Determine the (X, Y) coordinate at the center of the cell enclosing the given text.  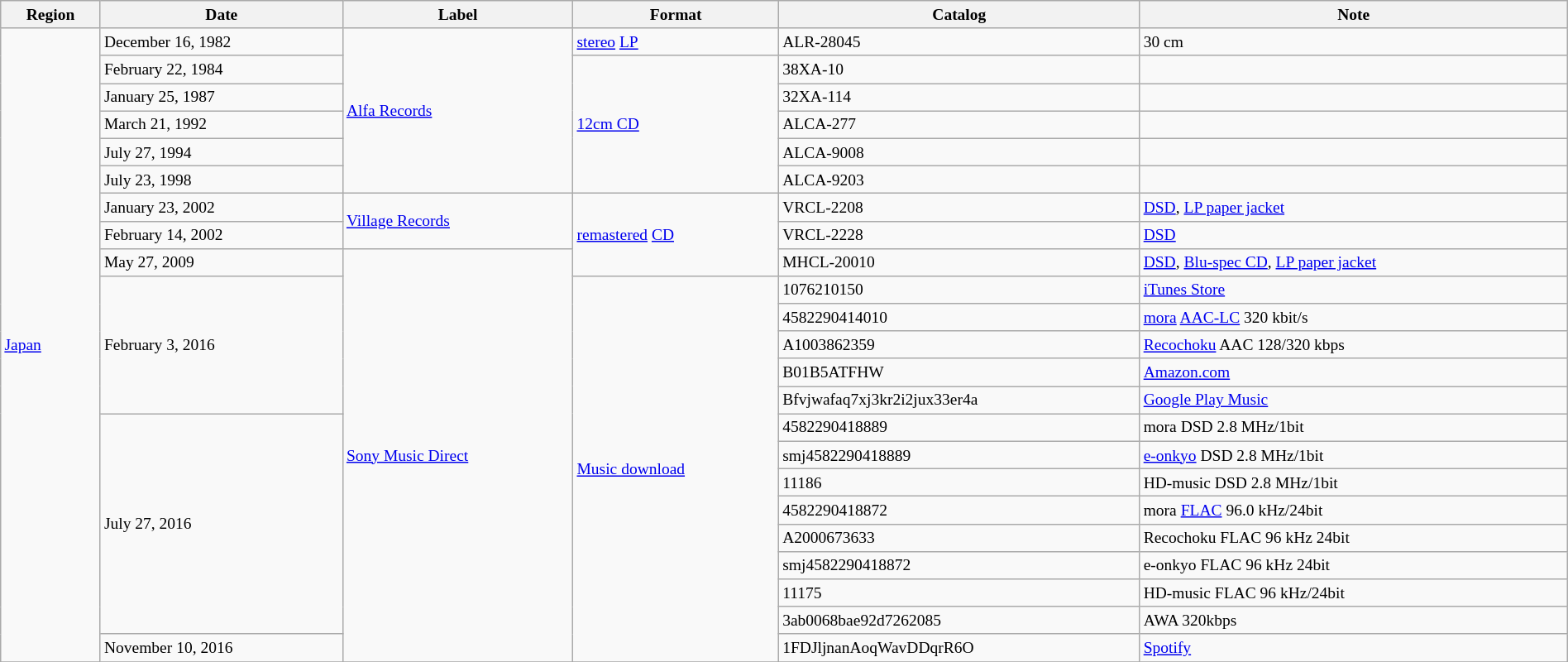
smj4582290418872 (959, 564)
A1003862359 (959, 344)
Music download (676, 469)
July 27, 2016 (222, 524)
November 10, 2016 (222, 647)
remastered CD (676, 235)
DSD, Blu-spec CD, LP paper jacket (1353, 261)
stereo LP (676, 41)
38XA-10 (959, 70)
3ab0068bae92d7262085 (959, 621)
e-onkyo DSD 2.8 MHz/1bit (1353, 455)
Google Play Music (1353, 401)
VRCL-2228 (959, 235)
Village Records (458, 222)
Date (222, 15)
Alfa Records (458, 111)
iTunes Store (1353, 290)
DSD, LP paper jacket (1353, 207)
Catalog (959, 15)
1076210150 (959, 290)
Amazon.com (1353, 372)
HD-music FLAC 96 kHz/24bit (1353, 592)
11175 (959, 592)
4582290414010 (959, 318)
Recochoku FLAC 96 kHz 24bit (1353, 538)
ALCA-9203 (959, 179)
mora FLAC 96.0 kHz/24bit (1353, 510)
smj4582290418889 (959, 455)
December 16, 1982 (222, 41)
4582290418872 (959, 510)
B01B5ATFHW (959, 372)
Spotify (1353, 647)
ALCA-277 (959, 124)
1FDJljnanAoqWavDDqrR6O (959, 647)
4582290418889 (959, 427)
Japan (51, 344)
ALCA-9008 (959, 152)
VRCL-2208 (959, 207)
AWA 320kbps (1353, 621)
e-onkyo FLAC 96 kHz 24bit (1353, 564)
mora AAC-LC 320 kbit/s (1353, 318)
February 3, 2016 (222, 345)
March 21, 1992 (222, 124)
January 23, 2002 (222, 207)
Recochoku AAC 128/320 kbps (1353, 344)
February 22, 1984 (222, 70)
January 25, 1987 (222, 98)
32XA-114 (959, 98)
ALR-28045 (959, 41)
February 14, 2002 (222, 235)
11186 (959, 483)
Sony Music Direct (458, 455)
12cm CD (676, 124)
A2000673633 (959, 538)
HD-music DSD 2.8 MHz/1bit (1353, 483)
Note (1353, 15)
MHCL-20010 (959, 261)
Bfvjwafaq7xj3kr2i2jux33er4a (959, 401)
DSD (1353, 235)
Label (458, 15)
Format (676, 15)
mora DSD 2.8 MHz/1bit (1353, 427)
Region (51, 15)
May 27, 2009 (222, 261)
July 23, 1998 (222, 179)
30 cm (1353, 41)
July 27, 1994 (222, 152)
